Find where the given text appears and provide that cell's center as [x, y] coordinate. 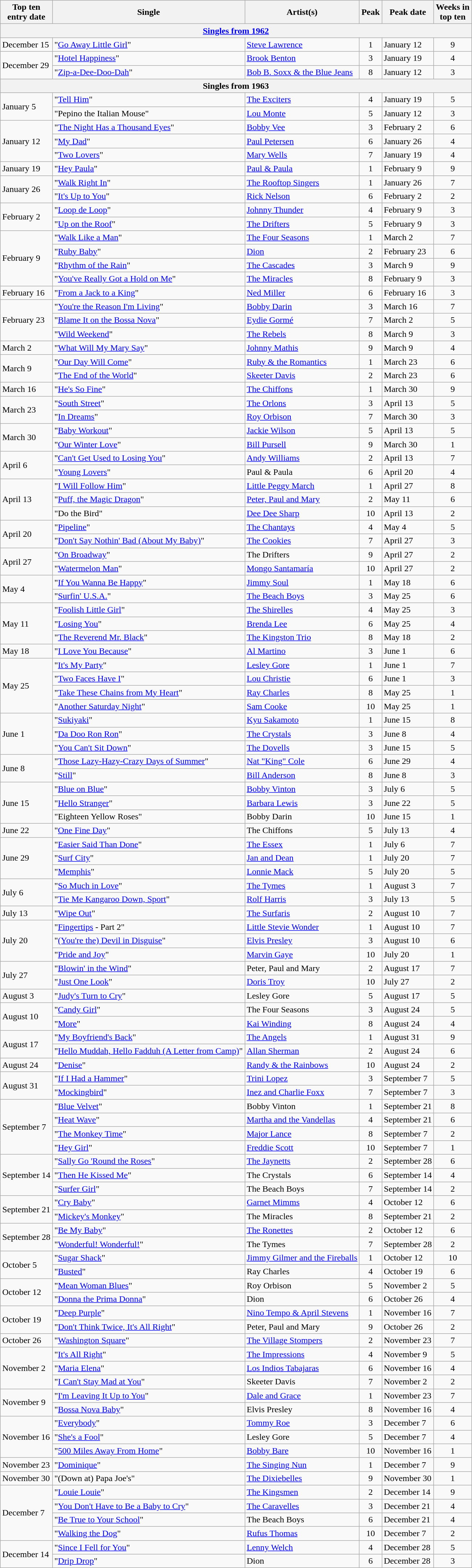
The Caravelles [302, 1506]
"Mickey's Monkey" [149, 1216]
"Loop de Loop" [149, 210]
"Surf City" [149, 858]
"Can't Get Used to Losing You" [149, 458]
"I Will Follow Him" [149, 486]
"Walk Right In" [149, 182]
"It's My Party" [149, 665]
"500 Miles Away From Home" [149, 1451]
"Bossa Nova Baby" [149, 1409]
"Since I Fell for You" [149, 1547]
The Jaynetts [302, 1161]
Doris Troy [302, 982]
April 6 [26, 465]
"If I Had a Hammer" [149, 1079]
December 15 [26, 45]
"Sukiyaki" [149, 720]
"Candy Girl" [149, 1009]
Weeks intop ten [453, 12]
Dee Dee Sharp [302, 513]
"Two Faces Have I" [149, 679]
"He's So Fine" [149, 389]
Paul Petersen [302, 141]
Steve Lawrence [302, 45]
"It's Up to You" [149, 196]
Allan Sherman [302, 1051]
"Drip Drop" [149, 1561]
"Another Saturday Night" [149, 706]
Freddie Scott [302, 1147]
Bobby Bare [302, 1451]
"Tell Him" [149, 100]
"Be True to Your School" [149, 1520]
Lonnie Mack [302, 872]
"Ruby Baby" [149, 251]
"Pipeline" [149, 527]
Ruby & the Romantics [302, 361]
"You've Really Got a Hold on Me" [149, 279]
October 5 [26, 1264]
The Village Stompers [302, 1341]
"It's All Right" [149, 1354]
Singles from 1963 [236, 86]
"Just One Look" [149, 982]
Peak date [408, 12]
Jan and Dean [302, 858]
Mary Wells [302, 155]
Brook Benton [302, 58]
"Zip-a-Dee-Doo-Dah" [149, 72]
Los Indios Tabajaras [302, 1368]
"Walking the Dog" [149, 1534]
"In Dreams" [149, 417]
"Heat Wave" [149, 1120]
"Sally Go 'Round the Roses" [149, 1161]
"Fingertips - Part 2" [149, 927]
"The Night Has a Thousand Eyes" [149, 127]
"Donna the Prima Donna" [149, 1299]
The Rooftop Singers [302, 182]
Eydie Gormé [302, 320]
"I Love You Because" [149, 651]
"Dominique" [149, 1464]
"More" [149, 1023]
Nino Tempo & April Stevens [302, 1313]
The Orlons [302, 403]
"Memphis" [149, 872]
"The Monkey Time" [149, 1134]
Bobby Vee [302, 127]
Bob B. Soxx & the Blue Jeans [302, 72]
Tommy Roe [302, 1423]
Brenda Lee [302, 623]
"Baby Workout" [149, 431]
"Pepino the Italian Mouse" [149, 113]
"Wild Weekend" [149, 334]
"Our Day Will Come" [149, 361]
Peak [370, 12]
"Hotel Happiness" [149, 58]
The Kingston Trio [302, 637]
"The Reverend Mr. Black" [149, 637]
"Puff, the Magic Dragon" [149, 499]
The Kingsmen [302, 1492]
"Blue Velvet" [149, 1106]
"Hey Girl" [149, 1147]
The Dovells [302, 748]
The Chantays [302, 527]
The Shirelles [302, 610]
Major Lance [302, 1134]
"Then He Kissed Me" [149, 1175]
Jackie Wilson [302, 431]
"Hello Muddah, Hello Fadduh (A Letter from Camp)" [149, 1051]
"Surfer Girl" [149, 1189]
"Don't Say Nothin' Bad (About My Baby)" [149, 541]
"Washington Square" [149, 1341]
The Essex [302, 844]
"Louie Louie" [149, 1492]
"She's a Fool" [149, 1437]
"Blowin' in the Wind" [149, 968]
Rick Nelson [302, 196]
Marvin Gaye [302, 954]
"Surfin' U.S.A." [149, 596]
"Do the Bird" [149, 513]
"Eighteen Yellow Roses" [149, 816]
"Wipe Out" [149, 913]
Trini Lopez [302, 1079]
"Two Lovers" [149, 155]
"Judy's Turn to Cry" [149, 996]
Little Peggy March [302, 486]
"The End of the World" [149, 375]
"Da Doo Ron Ron" [149, 734]
"Young Lovers" [149, 472]
"Our Winter Love" [149, 444]
Lou Christie [302, 679]
"On Broadway" [149, 555]
The Dixiebelles [302, 1478]
"What Will My Mary Say" [149, 348]
"Everybody" [149, 1423]
"Pride and Joy" [149, 954]
"My Boyfriend's Back" [149, 1037]
Nat "King" Cole [302, 761]
Barbara Lewis [302, 803]
"(Down at) Papa Joe's" [149, 1478]
"From a Jack to a King" [149, 293]
"Tie Me Kangaroo Down, Sport" [149, 899]
"Take These Chains from My Heart" [149, 693]
"Wonderful! Wonderful!" [149, 1244]
The Cascades [302, 265]
"Foolish Little Girl" [149, 610]
The Surfaris [302, 913]
"So Much in Love" [149, 886]
"Blue on Blue" [149, 789]
Bill Anderson [302, 775]
"Denise" [149, 1065]
"I'm Leaving It Up to You" [149, 1396]
Bill Pursell [302, 444]
"Hello Stranger" [149, 803]
"Be My Baby" [149, 1230]
Sam Cooke [302, 706]
Ned Miller [302, 293]
Rolf Harris [302, 899]
The Cookies [302, 541]
"Up on the Roof" [149, 224]
The Angels [302, 1037]
"Busted" [149, 1271]
"Still" [149, 775]
"Walk Like a Man" [149, 238]
"Maria Elena" [149, 1368]
"You Can't Sit Down" [149, 748]
The Impressions [302, 1354]
Kai Winding [302, 1023]
"Hey Paula" [149, 168]
The Singing Nun [302, 1464]
"I Can't Stay Mad at You" [149, 1382]
"Easier Said Than Done" [149, 844]
"Go Away Little Girl" [149, 45]
"My Dad" [149, 141]
Johnny Thunder [302, 210]
The Rebels [302, 334]
"Blame It on the Bossa Nova" [149, 320]
"South Street" [149, 403]
January 5 [26, 106]
Randy & the Rainbows [302, 1065]
Single [149, 12]
"One Fine Day" [149, 830]
Jimmy Soul [302, 582]
The Exciters [302, 100]
Dale and Grace [302, 1396]
"You Don't Have to Be a Baby to Cry" [149, 1506]
"Rhythm of the Rain" [149, 265]
Top tenentry date [26, 12]
"You're the Reason I'm Living" [149, 306]
Johnny Mathis [302, 348]
Andy Williams [302, 458]
Little Stevie Wonder [302, 927]
"Watermelon Man" [149, 568]
Singles from 1962 [236, 31]
December 29 [26, 65]
Inez and Charlie Foxx [302, 1092]
Jimmy Gilmer and the Fireballs [302, 1258]
Lou Monte [302, 113]
"(You're the) Devil in Disguise" [149, 941]
Garnet Mimms [302, 1203]
The Ronettes [302, 1230]
"Mean Woman Blues" [149, 1285]
"Don't Think Twice, It's All Right" [149, 1327]
Martha and the Vandellas [302, 1120]
Mongo Santamaría [302, 568]
Kyu Sakamoto [302, 720]
"If You Wanna Be Happy" [149, 582]
Artist(s) [302, 12]
Lenny Welch [302, 1547]
Al Martino [302, 651]
"Those Lazy-Hazy-Crazy Days of Summer" [149, 761]
"Mockingbird" [149, 1092]
"Losing You" [149, 623]
"Sugar Shack" [149, 1258]
"Cry Baby" [149, 1203]
"Deep Purple" [149, 1313]
Rufus Thomas [302, 1534]
